For the text-containing cell, return its midpoint in [x, y] coordinate format. 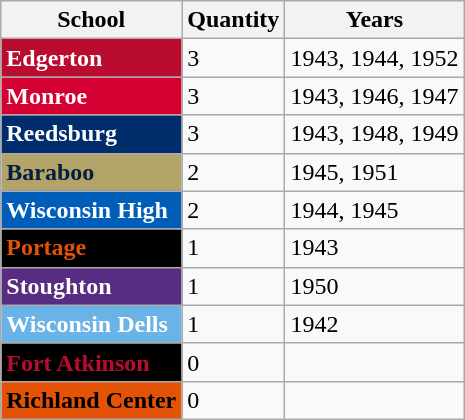
Edgerton [92, 58]
1944, 1945 [374, 210]
Stoughton [92, 286]
Baraboo [92, 172]
Monroe [92, 96]
Years [374, 20]
1943, 1944, 1952 [374, 58]
Quantity [234, 20]
1950 [374, 286]
School [92, 20]
Portage [92, 248]
Richland Center [92, 400]
1942 [374, 324]
1943, 1948, 1949 [374, 134]
1943 [374, 248]
Wisconsin Dells [92, 324]
Fort Atkinson [92, 362]
1943, 1946, 1947 [374, 96]
1945, 1951 [374, 172]
Reedsburg [92, 134]
Wisconsin High [92, 210]
